Find where the given text appears and provide that cell's center as (X, Y) coordinate. 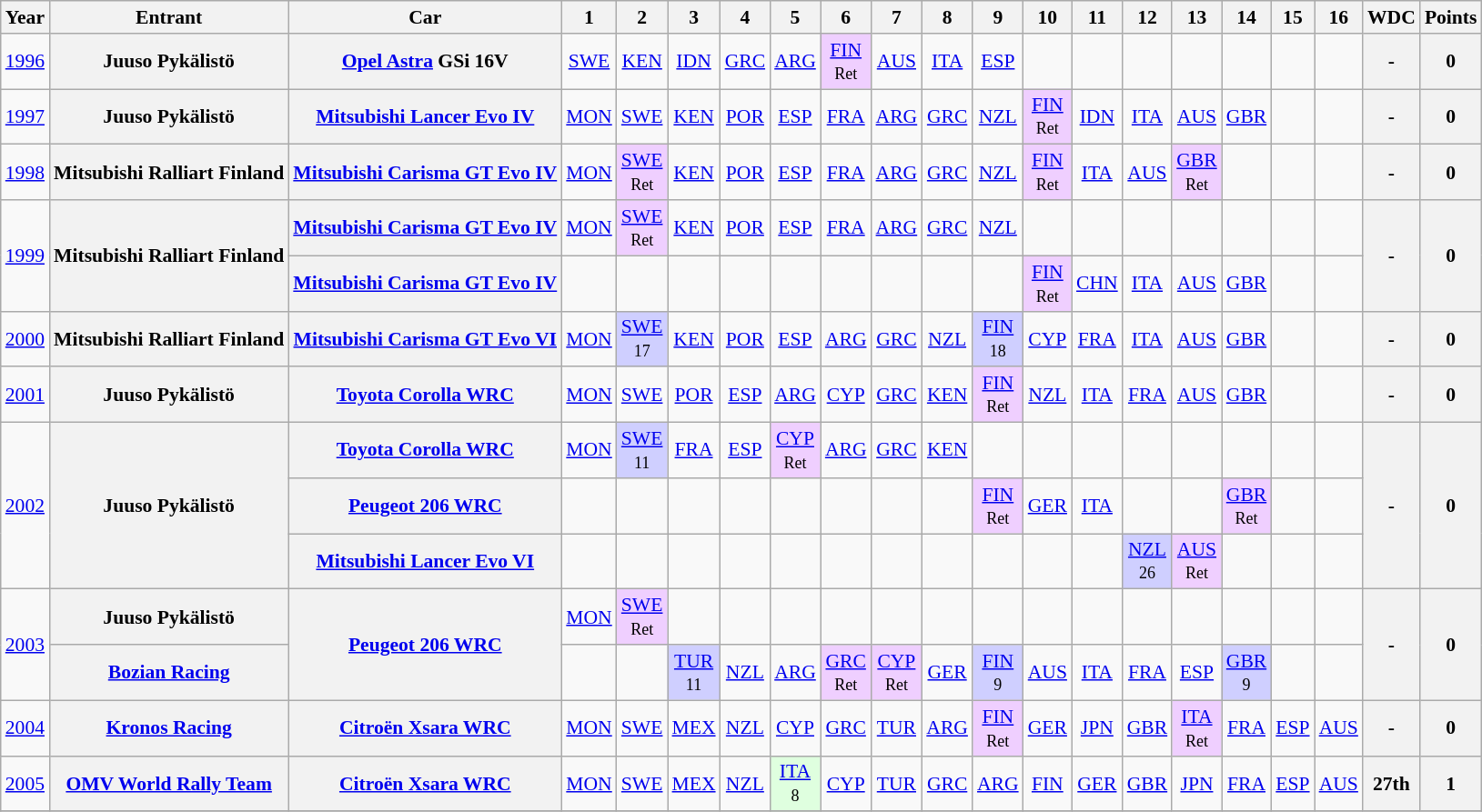
1999 (25, 256)
Mitsubishi Lancer Evo IV (425, 116)
14 (1246, 17)
9 (998, 17)
Entrant (169, 17)
Year (25, 17)
2000 (25, 338)
SWE11 (642, 451)
Mitsubishi Carisma GT Evo VI (425, 338)
Kronos Racing (169, 727)
12 (1148, 17)
SWE17 (642, 338)
6 (846, 17)
TUR11 (694, 673)
4 (746, 17)
1997 (25, 116)
CHN (1097, 284)
7 (897, 17)
8 (947, 17)
1998 (25, 173)
Bozian Racing (169, 673)
ITARet (1197, 727)
13 (1197, 17)
Car (425, 17)
1996 (25, 62)
2005 (25, 784)
AUSRet (1197, 562)
10 (1048, 17)
2 (642, 17)
Points (1451, 17)
GRCRet (846, 673)
16 (1339, 17)
11 (1097, 17)
2003 (25, 645)
Mitsubishi Lancer Evo VI (425, 562)
2004 (25, 727)
2001 (25, 395)
ITA8 (795, 784)
GBR9 (1246, 673)
5 (795, 17)
WDC (1392, 17)
3 (694, 17)
15 (1292, 17)
2002 (25, 506)
FIN9 (998, 673)
FIN (1048, 784)
FIN18 (998, 338)
OMV World Rally Team (169, 784)
27th (1392, 784)
Opel Astra GSi 16V (425, 62)
NZL26 (1148, 562)
